Output the [x, y] coordinate of the center of the cell containing the given text.  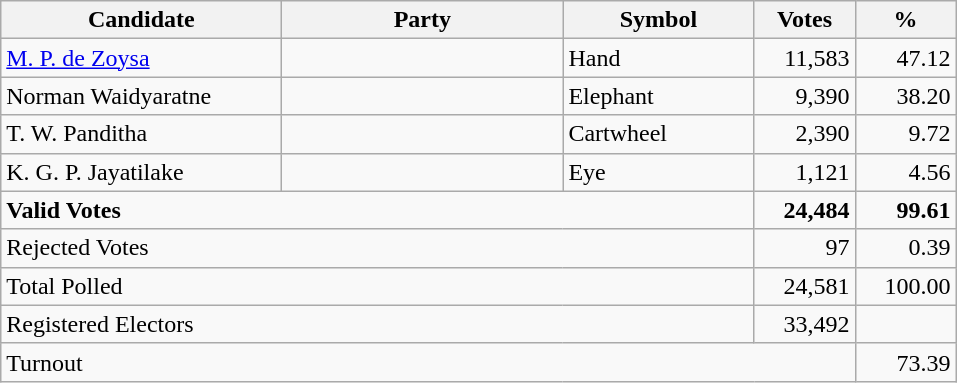
Total Polled [378, 286]
4.56 [906, 172]
Registered Electors [378, 324]
33,492 [804, 324]
Valid Votes [378, 210]
Symbol [658, 20]
0.39 [906, 248]
T. W. Panditha [142, 134]
Elephant [658, 96]
2,390 [804, 134]
% [906, 20]
Eye [658, 172]
Rejected Votes [378, 248]
24,581 [804, 286]
47.12 [906, 58]
1,121 [804, 172]
99.61 [906, 210]
11,583 [804, 58]
24,484 [804, 210]
Turnout [428, 362]
Candidate [142, 20]
9,390 [804, 96]
73.39 [906, 362]
Hand [658, 58]
Votes [804, 20]
100.00 [906, 286]
Party [422, 20]
Norman Waidyaratne [142, 96]
Cartwheel [658, 134]
97 [804, 248]
38.20 [906, 96]
M. P. de Zoysa [142, 58]
K. G. P. Jayatilake [142, 172]
9.72 [906, 134]
